Detect which cell encompasses the target text, then output its (X, Y) center coordinate. 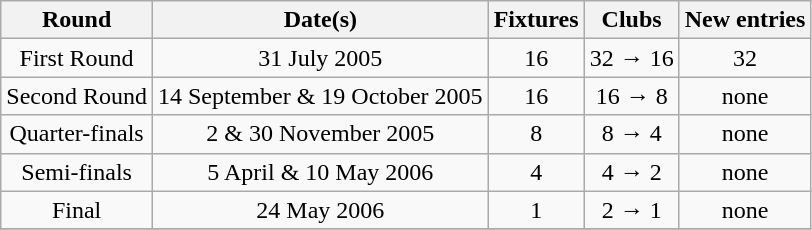
Semi-finals (77, 172)
24 May 2006 (320, 210)
Final (77, 210)
2 & 30 November 2005 (320, 134)
New entries (745, 20)
Fixtures (536, 20)
2 → 1 (632, 210)
32 → 16 (632, 58)
First Round (77, 58)
Second Round (77, 96)
4 (536, 172)
32 (745, 58)
Quarter-finals (77, 134)
1 (536, 210)
4 → 2 (632, 172)
31 July 2005 (320, 58)
14 September & 19 October 2005 (320, 96)
Round (77, 20)
8 → 4 (632, 134)
5 April & 10 May 2006 (320, 172)
Date(s) (320, 20)
Clubs (632, 20)
16 → 8 (632, 96)
8 (536, 134)
